Extract the (x, y) coordinate from the center of the cell holding the provided text.  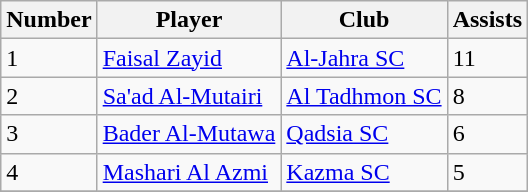
8 (487, 96)
Club (364, 20)
Bader Al-Mutawa (189, 134)
Faisal Zayid (189, 58)
2 (49, 96)
5 (487, 172)
6 (487, 134)
Al Tadhmon SC (364, 96)
Sa'ad Al-Mutairi (189, 96)
Al-Jahra SC (364, 58)
Number (49, 20)
1 (49, 58)
Kazma SC (364, 172)
Qadsia SC (364, 134)
Assists (487, 20)
Mashari Al Azmi (189, 172)
11 (487, 58)
4 (49, 172)
Player (189, 20)
3 (49, 134)
